Return the [x, y] coordinate for the center point of the cell that contains the specified text.  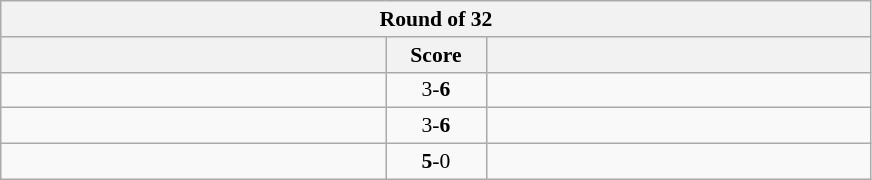
Score [436, 55]
Round of 32 [436, 19]
5-0 [436, 162]
